For the text-containing cell, return its midpoint in [x, y] coordinate format. 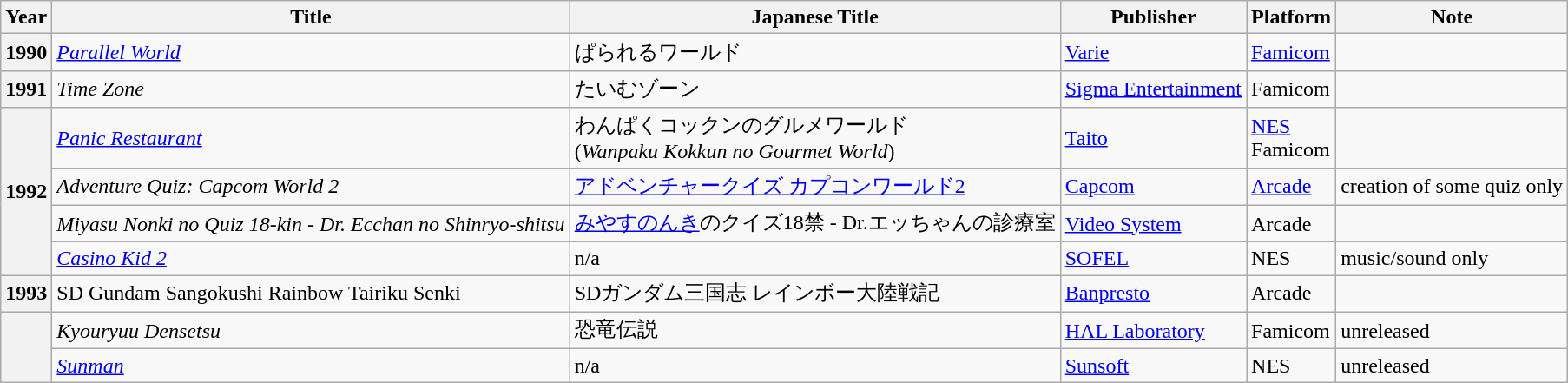
Casino Kid 2 [311, 259]
たいむゾーン [814, 89]
Sunman [311, 366]
SDガンダム三国志 レインボー大陸戦記 [814, 294]
わんぱくコックンのグルメワールド(Wanpaku Kokkun no Gourmet World) [814, 138]
SD Gundam Sangokushi Rainbow Tairiku Senki [311, 294]
SOFEL [1153, 259]
Capcom [1153, 188]
creation of some quiz only [1452, 188]
ぱられるワールド [814, 52]
Note [1452, 17]
恐竜伝説 [814, 330]
Kyouryuu Densetsu [311, 330]
1993 [26, 294]
1991 [26, 89]
Panic Restaurant [311, 138]
Publisher [1153, 17]
Varie [1153, 52]
Year [26, 17]
Sunsoft [1153, 366]
Video System [1153, 224]
みやすのんきのクイズ18禁 - Dr.エッちゃんの診療室 [814, 224]
Taito [1153, 138]
1990 [26, 52]
NESFamicom [1292, 138]
Banpresto [1153, 294]
music/sound only [1452, 259]
HAL Laboratory [1153, 330]
Adventure Quiz: Capcom World 2 [311, 188]
Sigma Entertainment [1153, 89]
アドベンチャークイズ カプコンワールド2 [814, 188]
Miyasu Nonki no Quiz 18-kin - Dr. Ecchan no Shinryo-shitsu [311, 224]
Time Zone [311, 89]
Title [311, 17]
Platform [1292, 17]
Japanese Title [814, 17]
Parallel World [311, 52]
1992 [26, 191]
